Locate the cell with the specified text and output its (x, y) center coordinate. 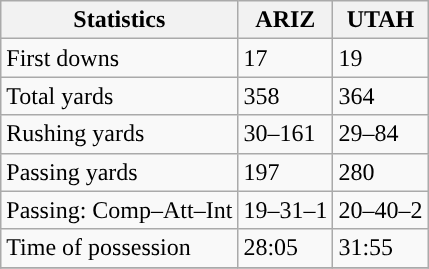
ARIZ (286, 20)
Passing: Comp–Att–Int (120, 210)
20–40–2 (380, 210)
29–84 (380, 134)
19–31–1 (286, 210)
Statistics (120, 20)
Total yards (120, 96)
Passing yards (120, 172)
364 (380, 96)
31:55 (380, 248)
280 (380, 172)
Rushing yards (120, 134)
28:05 (286, 248)
Time of possession (120, 248)
30–161 (286, 134)
UTAH (380, 20)
358 (286, 96)
17 (286, 58)
19 (380, 58)
197 (286, 172)
First downs (120, 58)
